Pinpoint the cell where the given text exists, returning its [X, Y] midpoint coordinate. 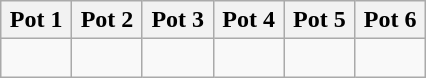
Pot 6 [390, 20]
Pot 3 [178, 20]
Pot 5 [320, 20]
Pot 4 [248, 20]
Pot 2 [108, 20]
Pot 1 [36, 20]
